Pinpoint the cell where the given text exists, returning its (x, y) midpoint coordinate. 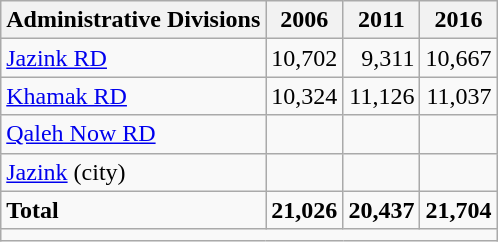
Jazink RD (134, 58)
21,026 (304, 210)
21,704 (458, 210)
Administrative Divisions (134, 20)
10,667 (458, 58)
2011 (382, 20)
11,126 (382, 96)
10,324 (304, 96)
2016 (458, 20)
2006 (304, 20)
Total (134, 210)
11,037 (458, 96)
Jazink (city) (134, 172)
Qaleh Now RD (134, 134)
10,702 (304, 58)
9,311 (382, 58)
Khamak RD (134, 96)
20,437 (382, 210)
